From the cell containing the given text, extract its center point as [x, y] coordinate. 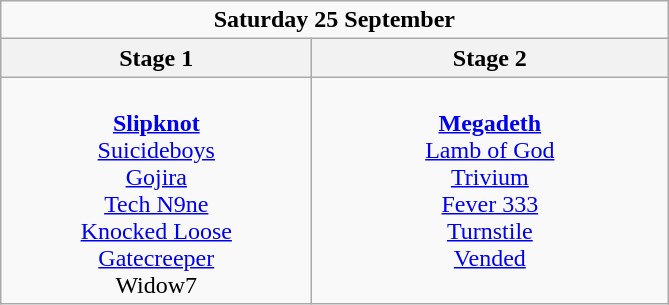
Megadeth Lamb of God Trivium Fever 333 Turnstile Vended [490, 190]
Slipknot Suicideboys Gojira Tech N9ne Knocked Loose Gatecreeper Widow7 [156, 190]
Stage 1 [156, 58]
Saturday 25 September [334, 20]
Stage 2 [490, 58]
